Detect which cell encompasses the target text, then output its (X, Y) center coordinate. 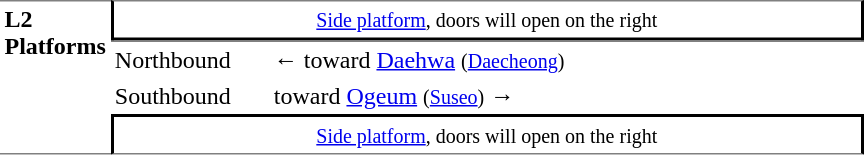
Northbound (190, 59)
L2Platforms (55, 77)
← toward Daehwa (Daecheong) (566, 59)
toward Ogeum (Suseo) → (566, 96)
Southbound (190, 96)
